Determine the [x, y] coordinate at the center of the cell enclosing the given text.  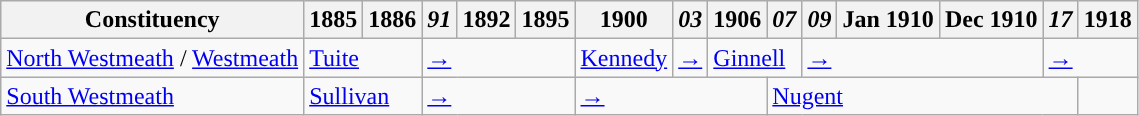
1918 [1108, 20]
17 [1060, 20]
Tuite [363, 58]
Nugent [922, 96]
Ginnell [755, 58]
1892 [486, 20]
09 [820, 20]
1886 [392, 20]
Sullivan [363, 96]
Jan 1910 [888, 20]
Constituency [152, 20]
North Westmeath / Westmeath [152, 58]
91 [440, 20]
1900 [624, 20]
03 [690, 20]
South Westmeath [152, 96]
Kennedy [624, 58]
1885 [334, 20]
1906 [738, 20]
Dec 1910 [991, 20]
07 [784, 20]
1895 [546, 20]
